From the cell containing the given text, extract its center point as [X, Y] coordinate. 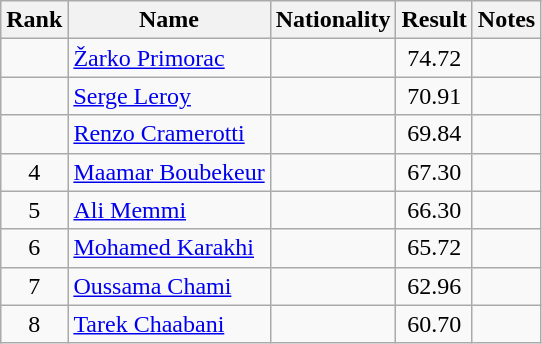
Renzo Cramerotti [169, 134]
Name [169, 20]
70.91 [434, 96]
69.84 [434, 134]
67.30 [434, 172]
60.70 [434, 324]
Serge Leroy [169, 96]
Žarko Primorac [169, 58]
8 [34, 324]
6 [34, 248]
Notes [506, 20]
4 [34, 172]
66.30 [434, 210]
Oussama Chami [169, 286]
Tarek Chaabani [169, 324]
Nationality [333, 20]
7 [34, 286]
62.96 [434, 286]
Mohamed Karakhi [169, 248]
74.72 [434, 58]
65.72 [434, 248]
Ali Memmi [169, 210]
Maamar Boubekeur [169, 172]
5 [34, 210]
Rank [34, 20]
Result [434, 20]
